Capture the cell that displays the provided text and extract its (X, Y) central coordinate. 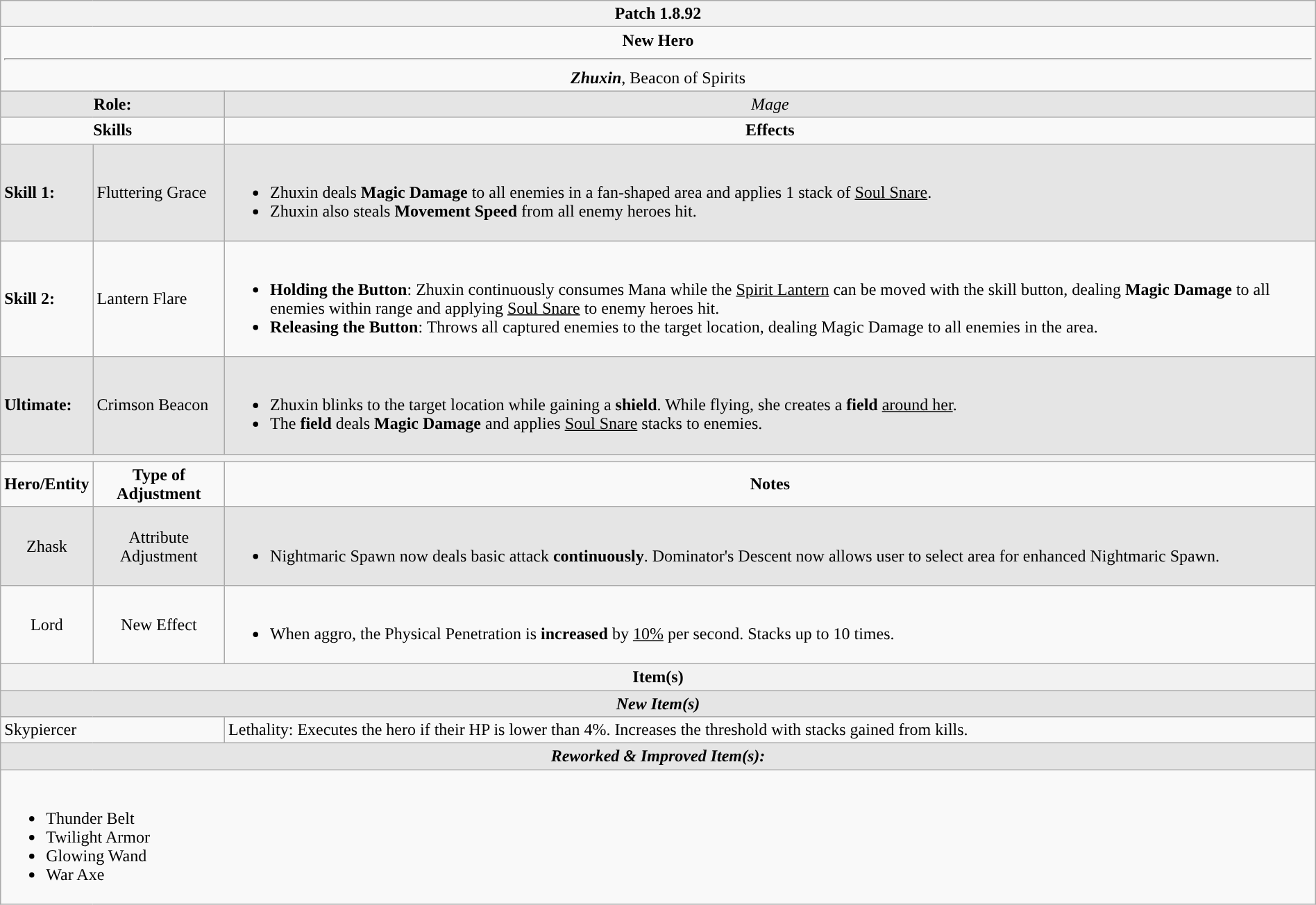
Mage (770, 104)
Role: (112, 104)
Type of Adjustment (159, 484)
Lethality: Executes the hero if their HP is lower than 4%. Increases the threshold with stacks gained from kills. (770, 730)
Item(s) (658, 677)
Hero/Entity (47, 484)
New Item(s) (658, 703)
Skill 2: (47, 298)
Skills (112, 130)
Notes (770, 484)
Fluttering Grace (159, 192)
Skypiercer (112, 730)
Zhask (47, 545)
Nightmaric Spawn now deals basic attack continuously. Dominator's Descent now allows user to select area for enhanced Nightmaric Spawn. (770, 545)
Patch 1.8.92 (658, 14)
Lantern Flare (159, 298)
Attribute Adjustment (159, 545)
Reworked & Improved Item(s): (658, 756)
Skill 1: (47, 192)
Lord (47, 625)
Ultimate: (47, 405)
Effects (770, 130)
When aggro, the Physical Penetration is increased by 10% per second. Stacks up to 10 times. (770, 625)
New Hero Zhuxin, Beacon of Spirits (658, 59)
New Effect (159, 625)
Thunder BeltTwilight ArmorGlowing WandWar Axe (658, 837)
Crimson Beacon (159, 405)
